Scan for the cell matching the given text and deliver its [X, Y] coordinate at center. 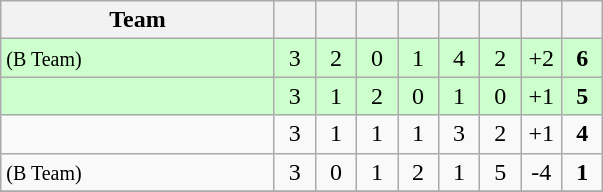
6 [582, 58]
Team [138, 20]
+2 [542, 58]
-4 [542, 172]
